Locate the cell with the specified text and output its [X, Y] center coordinate. 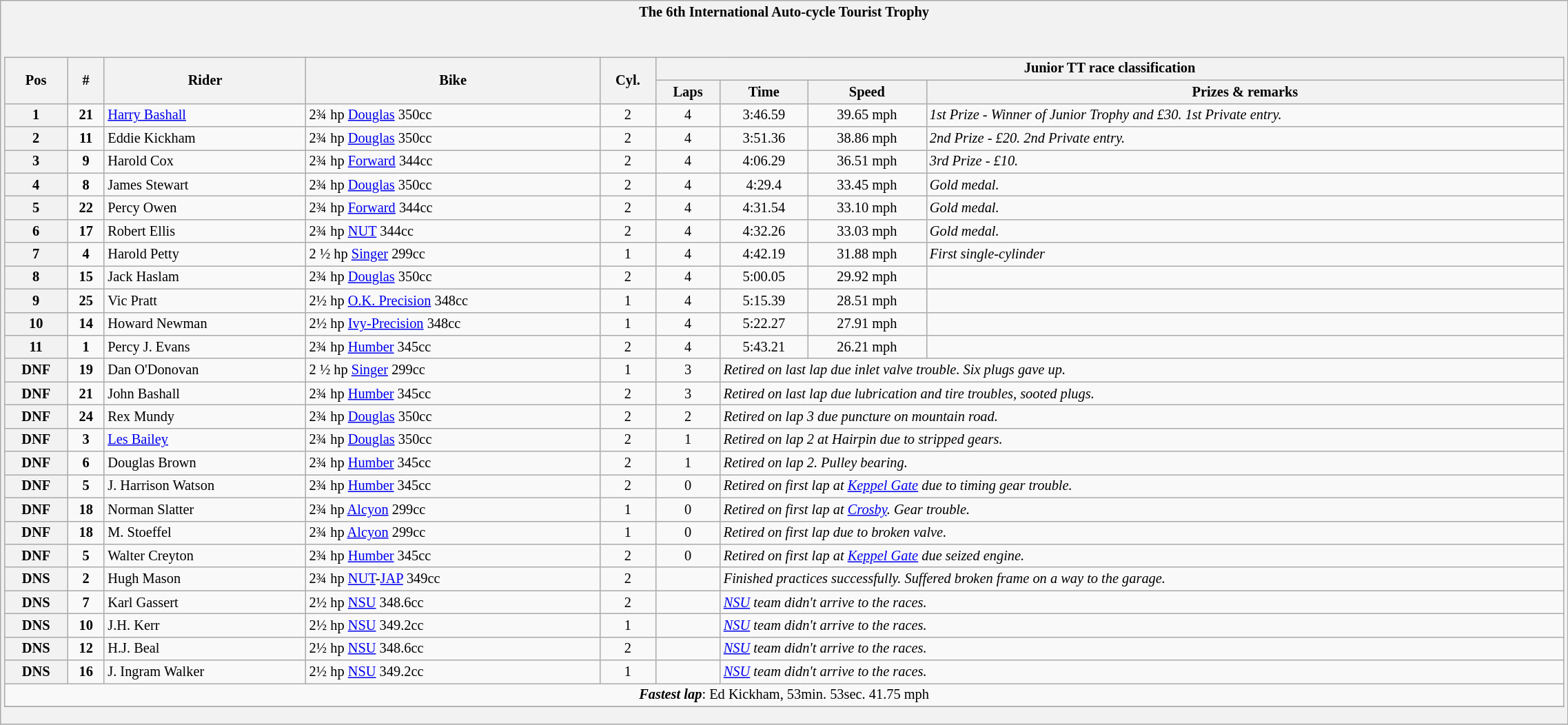
1st Prize - Winner of Junior Trophy and £30. 1st Private entry. [1245, 115]
15 [85, 277]
Retired on lap 2 at Hairpin due to stripped gears. [1142, 440]
Les Bailey [205, 440]
Dan O'Donovan [205, 370]
Hugh Mason [205, 579]
J. Ingram Walker [205, 672]
36.51 mph [867, 161]
4:32.26 [764, 231]
4:42.19 [764, 254]
Finished practices successfully. Suffered broken frame on a way to the garage. [1142, 579]
John Bashall [205, 394]
Harry Bashall [205, 115]
Retired on first lap at Crosby. Gear trouble. [1142, 509]
J. Harrison Watson [205, 486]
2½ hp O.K. Precision 348cc [454, 300]
# [85, 80]
2¾ hp NUT-JAP 349cc [454, 579]
The 6th International Auto-cycle Tourist Trophy [784, 11]
33.10 mph [867, 207]
24 [85, 416]
33.03 mph [867, 231]
2½ hp Ivy-Precision 348cc [454, 324]
Rex Mundy [205, 416]
12 [85, 649]
2¾ hp NUT 344cc [454, 231]
Retired on first lap at Keppel Gate due seized engine. [1142, 555]
Harold Cox [205, 161]
4:31.54 [764, 207]
M. Stoeffel [205, 533]
James Stewart [205, 185]
Douglas Brown [205, 463]
3:46.59 [764, 115]
Karl Gassert [205, 602]
Retired on first lap due to broken valve. [1142, 533]
Laps [688, 92]
Cyl. [629, 80]
5:15.39 [764, 300]
Prizes & remarks [1245, 92]
31.88 mph [867, 254]
5:22.27 [764, 324]
26.21 mph [867, 347]
Retired on lap 2. Pulley bearing. [1142, 463]
Rider [205, 80]
Norman Slatter [205, 509]
33.45 mph [867, 185]
14 [85, 324]
Percy Owen [205, 207]
First single-cylinder [1245, 254]
4:06.29 [764, 161]
Speed [867, 92]
29.92 mph [867, 277]
J.H. Kerr [205, 625]
22 [85, 207]
5:43.21 [764, 347]
Harold Petty [205, 254]
Fastest lap: Ed Kickham, 53min. 53sec. 41.75 mph [784, 695]
Junior TT race classification [1110, 68]
Time [764, 92]
Walter Creyton [205, 555]
39.65 mph [867, 115]
19 [85, 370]
4:29.4 [764, 185]
28.51 mph [867, 300]
Vic Pratt [205, 300]
27.91 mph [867, 324]
Percy J. Evans [205, 347]
Bike [454, 80]
Robert Ellis [205, 231]
3:51.36 [764, 138]
3rd Prize - £10. [1245, 161]
16 [85, 672]
5:00.05 [764, 277]
38.86 mph [867, 138]
Retired on lap 3 due puncture on mountain road. [1142, 416]
Jack Haslam [205, 277]
Retired on first lap at Keppel Gate due to timing gear trouble. [1142, 486]
Howard Newman [205, 324]
Pos [36, 80]
17 [85, 231]
H.J. Beal [205, 649]
Eddie Kickham [205, 138]
Retired on last lap due inlet valve trouble. Six plugs gave up. [1142, 370]
25 [85, 300]
Retired on last lap due lubrication and tire troubles, sooted plugs. [1142, 394]
2nd Prize - £20. 2nd Private entry. [1245, 138]
